Output the [x, y] coordinate of the center of the cell containing the given text.  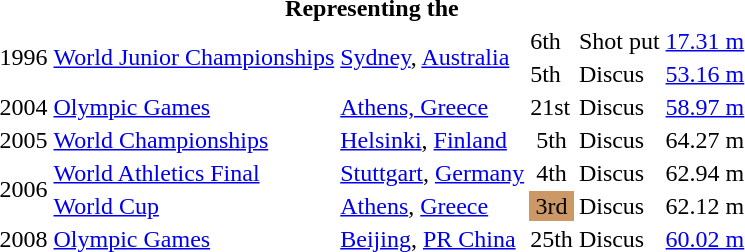
World Athletics Final [194, 173]
Olympic Games [194, 107]
Helsinki, Finland [432, 140]
World Cup [194, 206]
Stuttgart, Germany [432, 173]
World Junior Championships [194, 58]
4th [552, 173]
Sydney, Australia [432, 58]
3rd [552, 206]
21st [552, 107]
6th [552, 41]
Shot put [619, 41]
World Championships [194, 140]
